Identify which cell holds the provided text, then report its [X, Y] central coordinate. 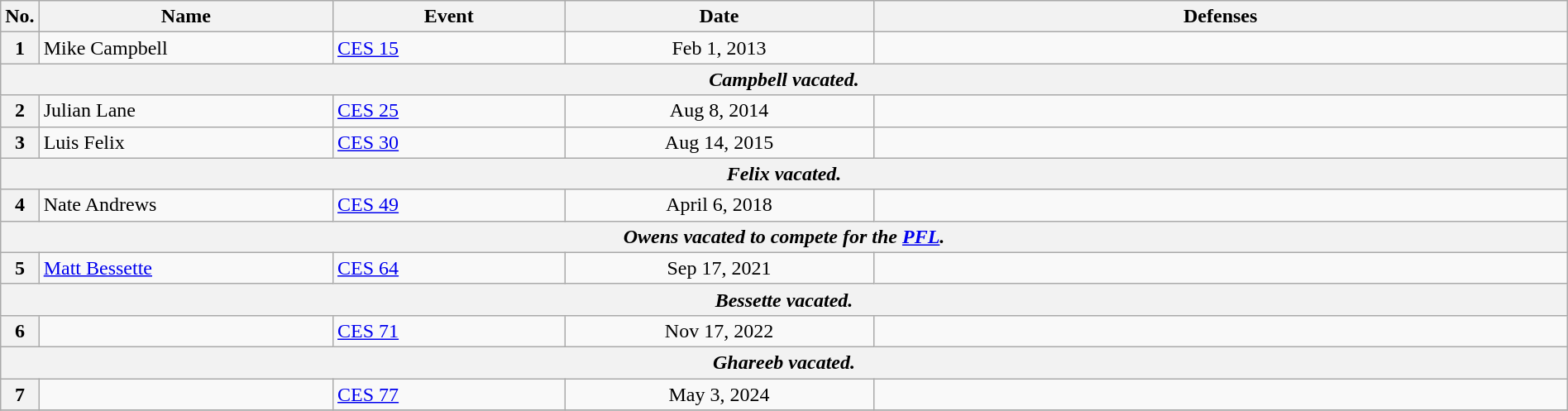
2 [20, 111]
April 6, 2018 [719, 205]
Nate Andrews [185, 205]
No. [20, 17]
CES 71 [449, 331]
Name [185, 17]
Aug 8, 2014 [719, 111]
Bessette vacated. [784, 299]
Event [449, 17]
Aug 14, 2015 [719, 142]
CES 30 [449, 142]
4 [20, 205]
Luis Felix [185, 142]
May 3, 2024 [719, 394]
CES 64 [449, 268]
CES 77 [449, 394]
3 [20, 142]
Defenses [1221, 17]
Ghareeb vacated. [784, 362]
CES 15 [449, 48]
1 [20, 48]
Sep 17, 2021 [719, 268]
Owens vacated to compete for the PFL. [784, 237]
7 [20, 394]
CES 25 [449, 111]
Date [719, 17]
CES 49 [449, 205]
5 [20, 268]
6 [20, 331]
Matt Bessette [185, 268]
Feb 1, 2013 [719, 48]
Julian Lane [185, 111]
Campbell vacated. [784, 79]
Mike Campbell [185, 48]
Nov 17, 2022 [719, 331]
Felix vacated. [784, 174]
